Capture the cell that displays the provided text and extract its [X, Y] central coordinate. 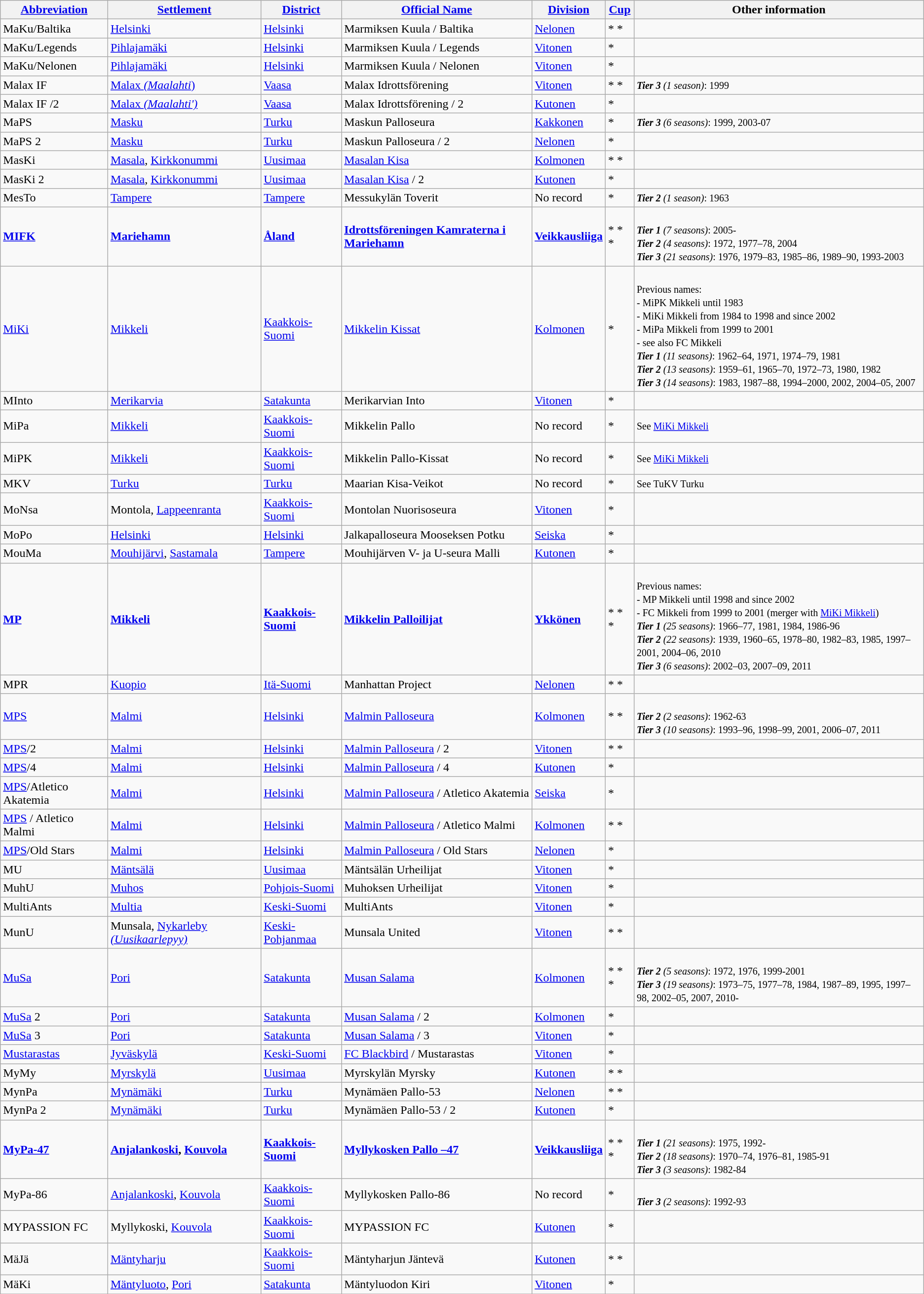
Cup [620, 10]
Malmin Palloseura [437, 716]
Ykkönen [569, 619]
MiKi [54, 328]
Malmin Palloseura / Atletico Malmi [437, 824]
MyMy [54, 1073]
Mäntyharju [184, 1259]
Malmin Palloseura / Atletico Akatemia [437, 793]
Malax Idrottsförening [437, 85]
MU [54, 869]
Merikarvia [184, 401]
Kuopio [184, 684]
Mustarastas [54, 1054]
Mikkelin Kissat [437, 328]
Musan Salama [437, 978]
Maskun Palloseura / 2 [437, 141]
MPS/Atletico Akatemia [54, 793]
MKV [54, 484]
MynPa [54, 1092]
Jyväskylä [184, 1054]
Maskun Palloseura [437, 122]
MIFK [54, 236]
Multia [184, 907]
Kakkonen [569, 122]
MouMa [54, 553]
Musan Salama / 3 [437, 1035]
MaKu/Baltika [54, 29]
Marmiksen Kuula / Baltika [437, 29]
Mäntyharjun Jäntevä [437, 1259]
Official Name [437, 10]
MäKi [54, 1284]
Mynämäen Pallo-53 / 2 [437, 1110]
Mäntsälä [184, 869]
Mikkelin Pallo-Kissat [437, 458]
Tier 3 (1 season): 1999 [779, 85]
Musan Salama / 2 [437, 1017]
Idrottsföreningen Kamraterna i Mariehamn [437, 236]
MiPa [54, 427]
Malmin Palloseura / 4 [437, 767]
Muhos [184, 888]
Montola, Lappeenranta [184, 510]
Malmin Palloseura / 2 [437, 748]
District [301, 10]
Malax IF /2 [54, 104]
MPS/4 [54, 767]
See TuKV Turku [779, 484]
Pohjois-Suomi [301, 888]
MuSa [54, 978]
MoNsa [54, 510]
MuSa 3 [54, 1035]
Jalkapalloseura Mooseksen Potku [437, 535]
Myrskylän Myrsky [437, 1073]
MaKu/Legends [54, 47]
Tier 3 (2 seasons): 1992-93 [779, 1195]
MP [54, 619]
MunU [54, 932]
MuSa 2 [54, 1017]
Masalan Kisa / 2 [437, 179]
MyPa-47 [54, 1149]
MPS [54, 716]
MPS/Old Stars [54, 850]
Mäntyluoto, Pori [184, 1284]
Maarian Kisa-Veikot [437, 484]
Mäntyluodon Kiri [437, 1284]
Marmiksen Kuula / Legends [437, 47]
Mynämäen Pallo-53 [437, 1092]
Merikarvian Into [437, 401]
MPR [54, 684]
Tier 1 (21 seasons): 1975, 1992- Tier 2 (18 seasons): 1970–74, 1976–81, 1985-91 Tier 3 (3 seasons): 1982-84 [779, 1149]
Montolan Nuorisoseura [437, 510]
Åland [301, 236]
Muhoksen Urheilijat [437, 888]
Masalan Kisa [437, 160]
Mikkelin Pallo [437, 427]
Division [569, 10]
MInto [54, 401]
MesTo [54, 197]
Myrskylä [184, 1073]
Tier 1 (7 seasons): 2005- Tier 2 (4 seasons): 1972, 1977–78, 2004 Tier 3 (21 seasons): 1976, 1979–83, 1985–86, 1989–90, 1993-2003 [779, 236]
FC Blackbird / Mustarastas [437, 1054]
MiPK [54, 458]
MasKi 2 [54, 179]
MuhU [54, 888]
Marmiksen Kuula / Nelonen [437, 66]
MasKi [54, 160]
MäJä [54, 1259]
Messukylän Toverit [437, 197]
Tier 2 (2 seasons): 1962-63 Tier 3 (10 seasons): 1993–96, 1998–99, 2001, 2006–07, 2011 [779, 716]
MaPS 2 [54, 141]
Mouhijärvi, Sastamala [184, 553]
Itä-Suomi [301, 684]
Tier 2 (5 seasons): 1972, 1976, 1999-2001 Tier 3 (19 seasons): 1973–75, 1977–78, 1984, 1987–89, 1995, 1997–98, 2002–05, 2007, 2010- [779, 978]
Malax (Maalahti) [184, 85]
Malax (Maalahti') [184, 104]
Mouhijärven V- ja U-seura Malli [437, 553]
Myllykoski, Kouvola [184, 1226]
Settlement [184, 10]
MPS / Atletico Malmi [54, 824]
Abbreviation [54, 10]
MaPS [54, 122]
Malax IF [54, 85]
Munsala, Nykarleby (Uusikaarlepyy) [184, 932]
Manhattan Project [437, 684]
Keski-Pohjanmaa [301, 932]
Mariehamn [184, 236]
Mäntsälän Urheilijat [437, 869]
Munsala United [437, 932]
Malmin Palloseura / Old Stars [437, 850]
Tier 3 (6 seasons): 1999, 2003-07 [779, 122]
Tier 2 (1 season): 1963 [779, 197]
Myllykosken Pallo –47 [437, 1149]
MaKu/Nelonen [54, 66]
Myllykosken Pallo-86 [437, 1195]
Mikkelin Palloilijat [437, 619]
MPS/2 [54, 748]
MoPo [54, 535]
Malax Idrottsförening / 2 [437, 104]
MyPa-86 [54, 1195]
MynPa 2 [54, 1110]
Other information [779, 10]
